Detect which cell encompasses the target text, then output its (X, Y) center coordinate. 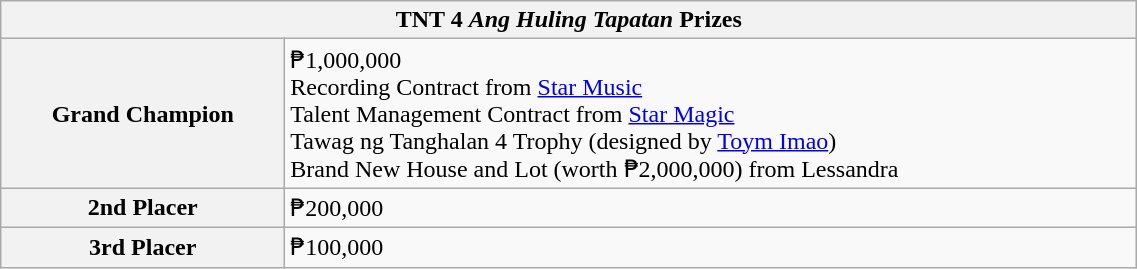
TNT 4 Ang Huling Tapatan Prizes (569, 20)
3rd Placer (143, 247)
2nd Placer (143, 208)
₱200,000 (711, 208)
₱100,000 (711, 247)
Grand Champion (143, 114)
